Locate the cell with the specified text and output its (X, Y) center coordinate. 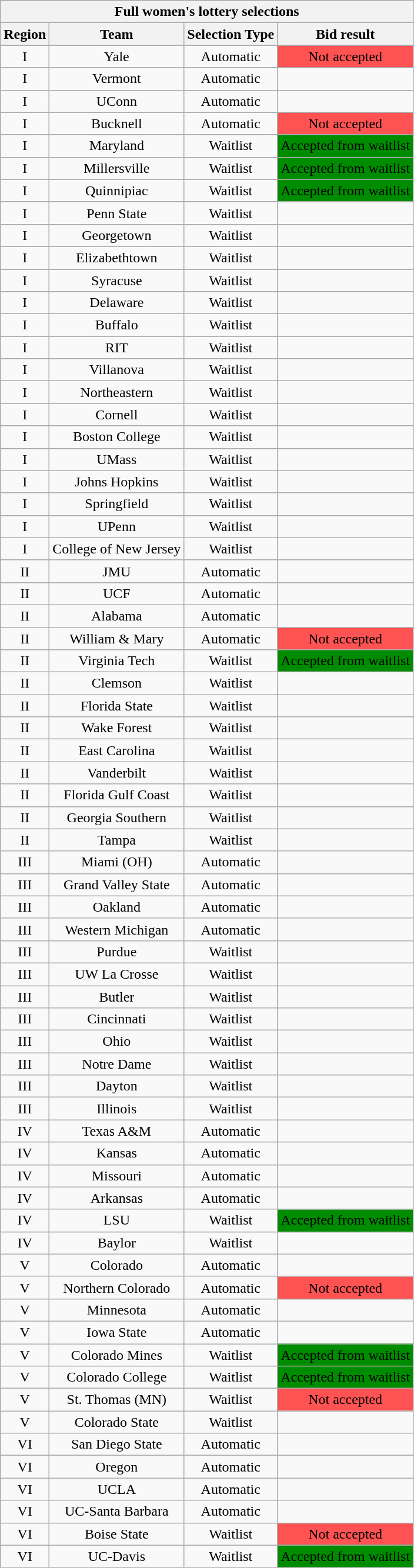
Maryland (116, 146)
Tampa (116, 840)
Northern Colorado (116, 1287)
LSU (116, 1220)
Alabama (116, 616)
Elizabethtown (116, 258)
Millersville (116, 168)
St. Thomas (MN) (116, 1400)
Oakland (116, 907)
Dayton (116, 1086)
Quinnipiac (116, 191)
Butler (116, 997)
Cornell (116, 415)
Georgia Southern (116, 818)
Notre Dame (116, 1064)
Clemson (116, 683)
UC-Santa Barbara (116, 1512)
Missouri (116, 1176)
UCF (116, 593)
Villanova (116, 370)
Florida State (116, 706)
Illinois (116, 1109)
Colorado State (116, 1422)
Kansas (116, 1153)
Johns Hopkins (116, 482)
Team (116, 34)
Wake Forest (116, 728)
Colorado College (116, 1377)
Miami (OH) (116, 862)
Yale (116, 56)
Minnesota (116, 1310)
UMass (116, 459)
Iowa State (116, 1332)
Virginia Tech (116, 661)
Selection Type (231, 34)
Vermont (116, 79)
UW La Crosse (116, 974)
UPenn (116, 526)
Region (25, 34)
RIT (116, 348)
Bucknell (116, 124)
College of New Jersey (116, 549)
Syracuse (116, 281)
Arkansas (116, 1198)
Penn State (116, 213)
Full women's lottery selections (207, 12)
UConn (116, 101)
Colorado Mines (116, 1355)
Ohio (116, 1042)
Delaware (116, 303)
Bid result (346, 34)
Northeastern (116, 392)
Western Michigan (116, 929)
Cincinnati (116, 1019)
Buffalo (116, 325)
Boise State (116, 1534)
William & Mary (116, 638)
Oregon (116, 1467)
Vanderbilt (116, 773)
JMU (116, 571)
Boston College (116, 437)
Florida Gulf Coast (116, 795)
San Diego State (116, 1444)
Purdue (116, 952)
UCLA (116, 1489)
Baylor (116, 1243)
Springfield (116, 504)
UC-Davis (116, 1556)
East Carolina (116, 750)
Texas A&M (116, 1131)
Colorado (116, 1265)
Georgetown (116, 235)
Grand Valley State (116, 885)
